Pinpoint the cell where the given text exists, returning its (X, Y) midpoint coordinate. 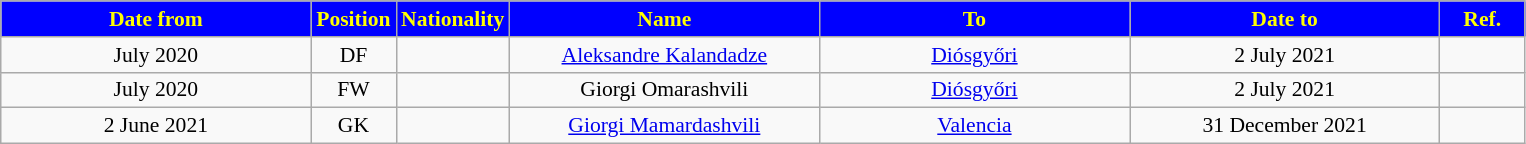
Giorgi Mamardashvili (664, 126)
Giorgi Omarashvili (664, 90)
Date from (156, 19)
Position (354, 19)
GK (354, 126)
Name (664, 19)
Date to (1285, 19)
Aleksandre Kalandadze (664, 55)
To (974, 19)
Nationality (452, 19)
Valencia (974, 126)
Ref. (1482, 19)
31 December 2021 (1285, 126)
2 June 2021 (156, 126)
FW (354, 90)
DF (354, 55)
